Return [x, y] of the center of cell containing provided text 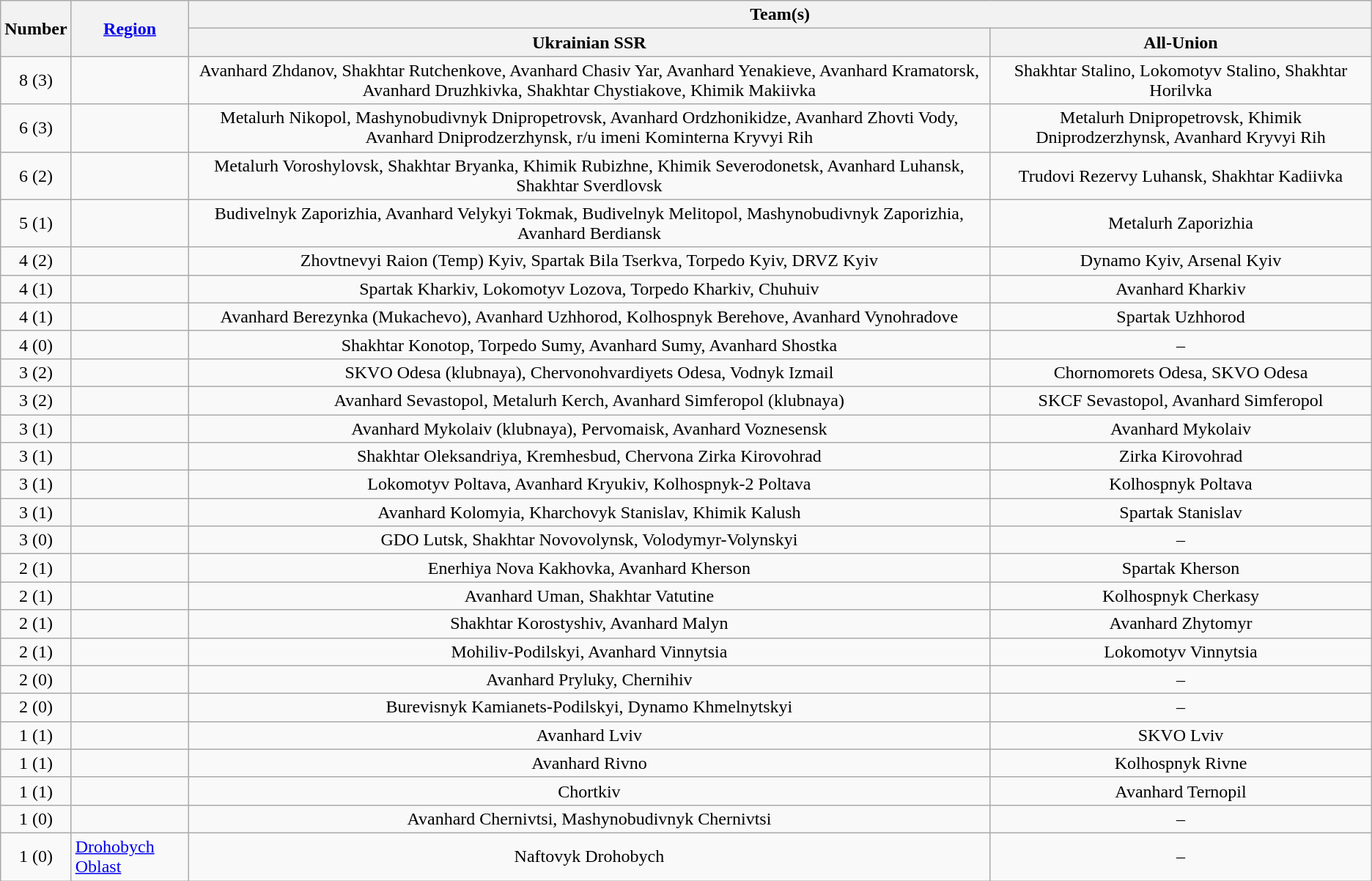
Spartak Stanislav [1181, 512]
Avanhard Berezynka (Mukachevo), Avanhard Uzhhorod, Kolhospnyk Berehove, Avanhard Vynohradove [589, 317]
Shakhtar Konotop, Torpedo Sumy, Avanhard Sumy, Avanhard Shostka [589, 344]
Trudovi Rezervy Luhansk, Shakhtar Kadiivka [1181, 176]
SKVO Odesa (klubnaya), Chervonohvardiyets Odesa, Vodnyk Izmail [589, 372]
Zhovtnevyi Raion (Temp) Kyiv, Spartak Bila Tserkva, Torpedo Kyiv, DRVZ Kyiv [589, 261]
Lokomotyv Vinnytsia [1181, 652]
Ukrainian SSR [589, 43]
Kolhospnyk Poltava [1181, 484]
Avanhard Ternopil [1181, 791]
Number [36, 29]
Kolhospnyk Cherkasy [1181, 596]
Shakhtar Korostyshiv, Avanhard Malyn [589, 624]
Kolhospnyk Rivne [1181, 763]
6 (2) [36, 176]
Avanhard Rivno [589, 763]
Chortkiv [589, 791]
SKCF Sevastopol, Avanhard Simferopol [1181, 400]
6 (3) [36, 128]
Dynamo Kyiv, Arsenal Kyiv [1181, 261]
Drohobych Oblast [130, 856]
8 (3) [36, 81]
Spartak Kherson [1181, 568]
Avanhard Pryluky, Chernihiv [589, 679]
Avanhard Chernivtsi, Mashynobudivnyk Chernivtsi [589, 819]
Spartak Kharkiv, Lokomotyv Lozova, Torpedo Kharkiv, Chuhuiv [589, 289]
SKVO Lviv [1181, 735]
Zirka Kirovohrad [1181, 457]
3 (0) [36, 540]
Avanhard Mykolaiv (klubnaya), Pervomaisk, Avanhard Voznesensk [589, 429]
Spartak Uzhhorod [1181, 317]
Chornomorets Odesa, SKVO Odesa [1181, 372]
Avanhard Kharkiv [1181, 289]
Metalurh Zaporizhia [1181, 223]
Avanhard Mykolaiv [1181, 429]
Team(s) [780, 15]
Enerhiya Nova Kakhovka, Avanhard Kherson [589, 568]
Shakhtar Oleksandriya, Kremhesbud, Chervona Zirka Kirovohrad [589, 457]
Lokomotyv Poltava, Avanhard Kryukiv, Kolhospnyk-2 Poltava [589, 484]
Avanhard Kolomyia, Kharchovyk Stanislav, Khimik Kalush [589, 512]
5 (1) [36, 223]
Mohiliv-Podilskyi, Avanhard Vinnytsia [589, 652]
Avanhard Uman, Shakhtar Vatutine [589, 596]
Avanhard Sevastopol, Metalurh Kerch, Avanhard Simferopol (klubnaya) [589, 400]
Budivelnyk Zaporizhia, Avanhard Velykyi Tokmak, Budivelnyk Melitopol, Mashynobudivnyk Zaporizhia, Avanhard Berdiansk [589, 223]
Metalurh Voroshylovsk, Shakhtar Bryanka, Khimik Rubizhne, Khimik Severodonetsk, Avanhard Luhansk, Shakhtar Sverdlovsk [589, 176]
Shakhtar Stalino, Lokomotyv Stalino, Shakhtar Horilvka [1181, 81]
GDO Lutsk, Shakhtar Novovolynsk, Volodymyr-Volynskyi [589, 540]
Avanhard Zhytomyr [1181, 624]
Burevisnyk Kamianets-Podilskyi, Dynamo Khmelnytskyi [589, 707]
4 (0) [36, 344]
Region [130, 29]
Naftovyk Drohobych [589, 856]
Metalurh Dnipropetrovsk, Khimik Dniprodzerzhynsk, Avanhard Kryvyi Rih [1181, 128]
All-Union [1181, 43]
4 (2) [36, 261]
Avanhard Lviv [589, 735]
